Identify which cell holds the provided text, then report its (X, Y) central coordinate. 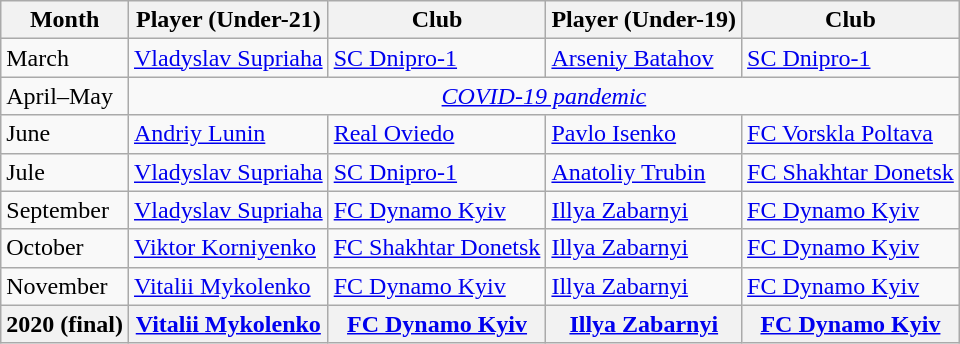
Jule (65, 172)
Anatoliy Trubin (644, 172)
November (65, 286)
Pavlo Isenko (644, 134)
Real Oviedo (437, 134)
March (65, 58)
Player (Under-19) (644, 20)
October (65, 248)
Arseniy Batahov (644, 58)
June (65, 134)
FC Vorskla Poltava (851, 134)
Andriy Lunin (228, 134)
COVID-19 pandemic (544, 96)
September (65, 210)
2020 (final) (65, 324)
Viktor Korniyenko (228, 248)
Player (Under-21) (228, 20)
April–May (65, 96)
Month (65, 20)
